For the text-containing cell, return its midpoint in [x, y] coordinate format. 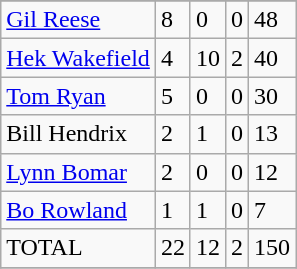
40 [272, 58]
4 [172, 58]
30 [272, 96]
5 [172, 96]
22 [172, 248]
Hek Wakefield [78, 58]
Bill Hendrix [78, 134]
150 [272, 248]
10 [208, 58]
TOTAL [78, 248]
Bo Rowland [78, 210]
48 [272, 20]
Lynn Bomar [78, 172]
7 [272, 210]
Gil Reese [78, 20]
8 [172, 20]
13 [272, 134]
Tom Ryan [78, 96]
